Extract the [X, Y] coordinate from the center of the cell holding the provided text.  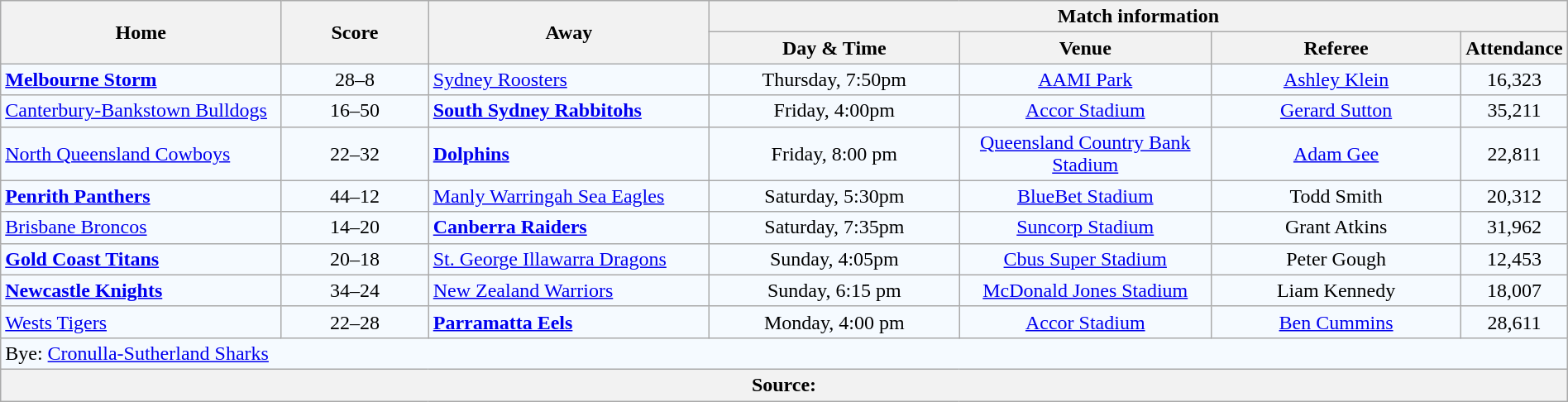
Home [141, 32]
Manly Warringah Sea Eagles [569, 196]
Melbourne Storm [141, 79]
St. George Illawarra Dragons [569, 259]
31,962 [1514, 227]
Friday, 4:00pm [835, 111]
Suncorp Stadium [1085, 227]
22,811 [1514, 154]
Attendance [1514, 48]
Todd Smith [1336, 196]
Ben Cummins [1336, 322]
14–20 [355, 227]
Dolphins [569, 154]
Friday, 8:00 pm [835, 154]
20–18 [355, 259]
Saturday, 7:35pm [835, 227]
Adam Gee [1336, 154]
Liam Kennedy [1336, 290]
22–32 [355, 154]
Venue [1085, 48]
Day & Time [835, 48]
South Sydney Rabbitohs [569, 111]
16,323 [1514, 79]
28,611 [1514, 322]
Wests Tigers [141, 322]
Grant Atkins [1336, 227]
Peter Gough [1336, 259]
McDonald Jones Stadium [1085, 290]
Saturday, 5:30pm [835, 196]
Score [355, 32]
BlueBet Stadium [1085, 196]
Source: [784, 385]
Queensland Country Bank Stadium [1085, 154]
Referee [1336, 48]
Monday, 4:00 pm [835, 322]
Penrith Panthers [141, 196]
New Zealand Warriors [569, 290]
Canberra Raiders [569, 227]
Ashley Klein [1336, 79]
20,312 [1514, 196]
Thursday, 7:50pm [835, 79]
35,211 [1514, 111]
Parramatta Eels [569, 322]
Canterbury-Bankstown Bulldogs [141, 111]
28–8 [355, 79]
16–50 [355, 111]
34–24 [355, 290]
44–12 [355, 196]
Sydney Roosters [569, 79]
Bye: Cronulla-Sutherland Sharks [784, 353]
Gerard Sutton [1336, 111]
AAMI Park [1085, 79]
Sunday, 6:15 pm [835, 290]
Away [569, 32]
22–28 [355, 322]
Sunday, 4:05pm [835, 259]
18,007 [1514, 290]
Brisbane Broncos [141, 227]
Gold Coast Titans [141, 259]
Cbus Super Stadium [1085, 259]
North Queensland Cowboys [141, 154]
Newcastle Knights [141, 290]
12,453 [1514, 259]
Match information [1139, 17]
